Pinpoint the cell where the given text exists, returning its (x, y) midpoint coordinate. 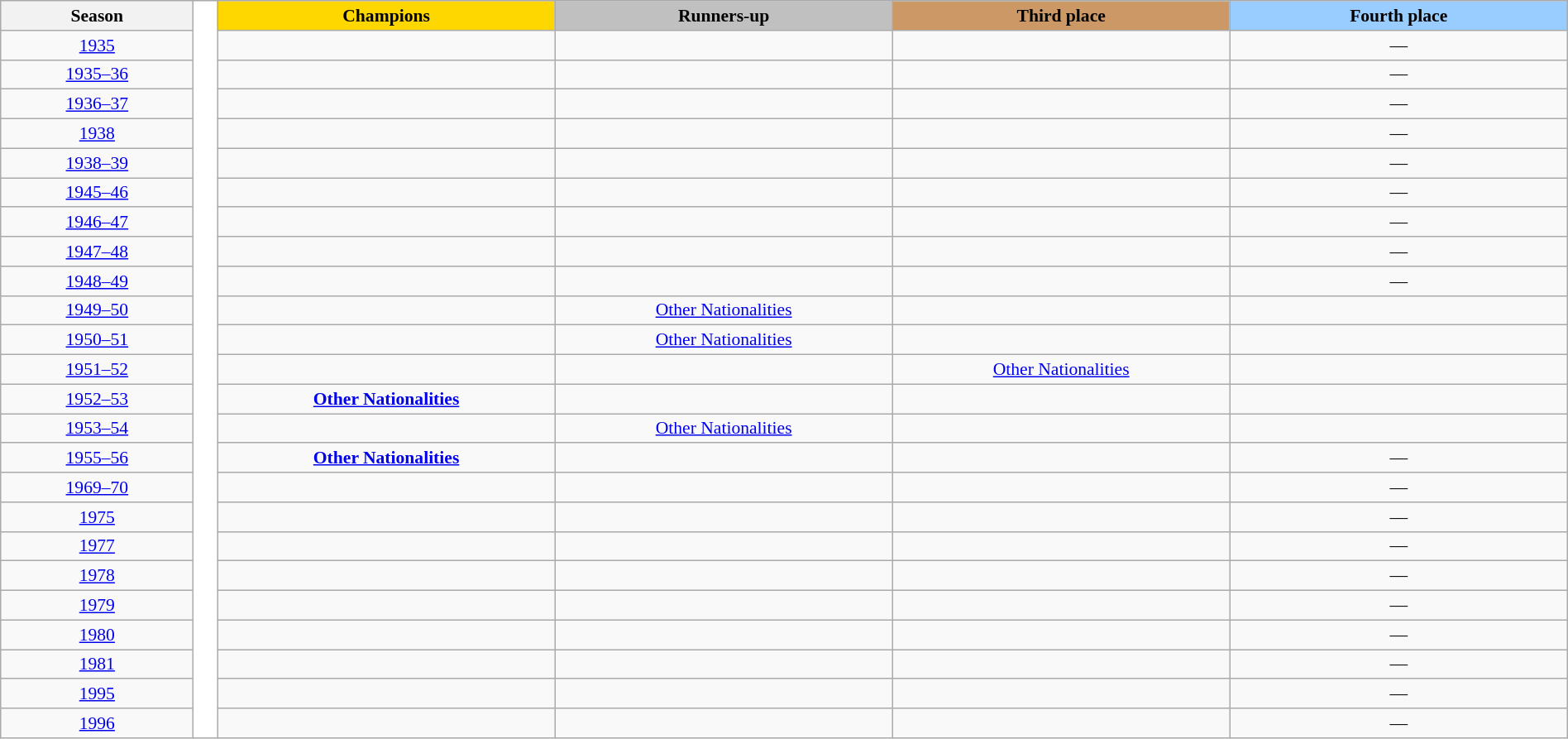
1951–52 (98, 370)
1996 (98, 723)
1935 (98, 46)
Runners-up (724, 16)
1969–70 (98, 487)
1950–51 (98, 340)
1938–39 (98, 163)
1995 (98, 694)
1935–36 (98, 74)
1947–48 (98, 252)
1953–54 (98, 429)
1936–37 (98, 104)
Fourth place (1398, 16)
Champions (386, 16)
1979 (98, 606)
1980 (98, 635)
1949–50 (98, 310)
1975 (98, 517)
Third place (1061, 16)
1946–47 (98, 223)
1945–46 (98, 193)
1978 (98, 576)
1955–56 (98, 458)
1948–49 (98, 281)
1981 (98, 665)
1977 (98, 546)
1938 (98, 134)
1952–53 (98, 399)
Season (98, 16)
